Pinpoint the cell where the given text exists, returning its (X, Y) midpoint coordinate. 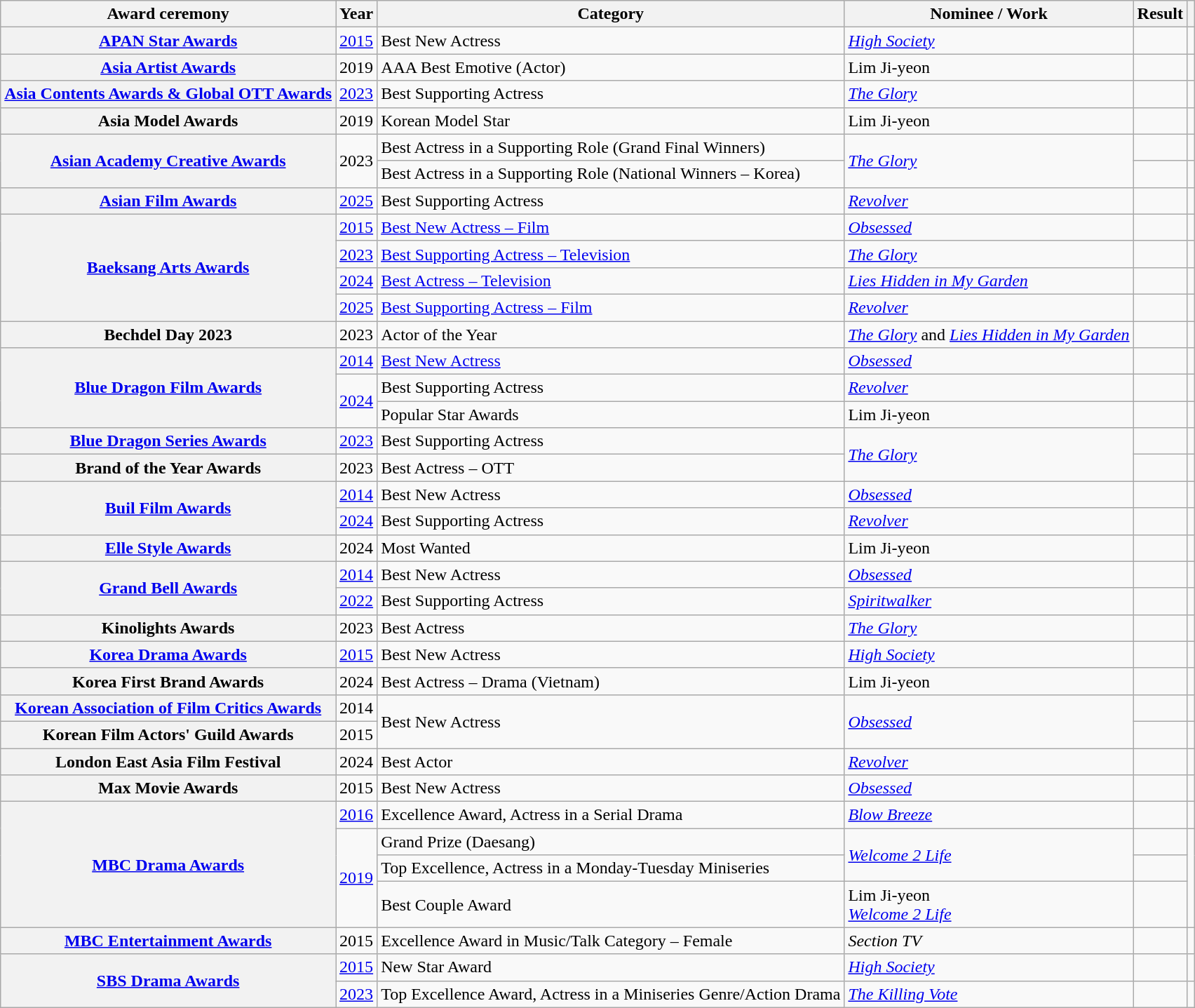
SBS Drama Awards (168, 981)
Grand Prize (Daesang) (611, 842)
Bechdel Day 2023 (168, 335)
Asia Contents Awards & Global OTT Awards (168, 94)
Section TV (989, 941)
Blow Breeze (989, 815)
Baeksang Arts Awards (168, 267)
Brand of the Year Awards (168, 468)
The Glory and Lies Hidden in My Garden (989, 335)
2022 (356, 601)
Asian Academy Creative Awards (168, 161)
Best Actor (611, 761)
Excellence Award in Music/Talk Category – Female (611, 941)
APAN Star Awards (168, 41)
Korea First Brand Awards (168, 681)
New Star Award (611, 967)
MBC Drama Awards (168, 864)
Korean Film Actors' Guild Awards (168, 734)
Grand Bell Awards (168, 588)
Korean Model Star (611, 121)
MBC Entertainment Awards (168, 941)
London East Asia Film Festival (168, 761)
Kinolights Awards (168, 628)
Nominee / Work (989, 14)
Korea Drama Awards (168, 654)
Top Excellence Award, Actress in a Miniseries Genre/Action Drama (611, 994)
Best Actress – Drama (Vietnam) (611, 681)
Best Actress in a Supporting Role (Grand Final Winners) (611, 147)
Best Supporting Actress – Film (611, 307)
Blue Dragon Series Awards (168, 441)
Welcome 2 Life (989, 855)
Best Actress – Television (611, 281)
Lim Ji-yeon Welcome 2 Life (989, 905)
Max Movie Awards (168, 788)
Lies Hidden in My Garden (989, 281)
Best Supporting Actress – Television (611, 254)
Result (1160, 14)
2016 (356, 815)
Best Actress in a Supporting Role (National Winners – Korea) (611, 174)
The Killing Vote (989, 994)
Category (611, 14)
Top Excellence, Actress in a Monday-Tuesday Miniseries (611, 868)
AAA Best Emotive (Actor) (611, 67)
Best Actress (611, 628)
Korean Association of Film Critics Awards (168, 708)
Asian Film Awards (168, 201)
Asia Artist Awards (168, 67)
Actor of the Year (611, 335)
Elle Style Awards (168, 548)
Year (356, 14)
Spiritwalker (989, 601)
Best New Actress – Film (611, 227)
Award ceremony (168, 14)
Best Couple Award (611, 905)
Buil Film Awards (168, 508)
Best Actress – OTT (611, 468)
Popular Star Awards (611, 415)
Asia Model Awards (168, 121)
Blue Dragon Film Awards (168, 388)
Excellence Award, Actress in a Serial Drama (611, 815)
Most Wanted (611, 548)
